Find where the given text appears and provide that cell's center as (x, y) coordinate. 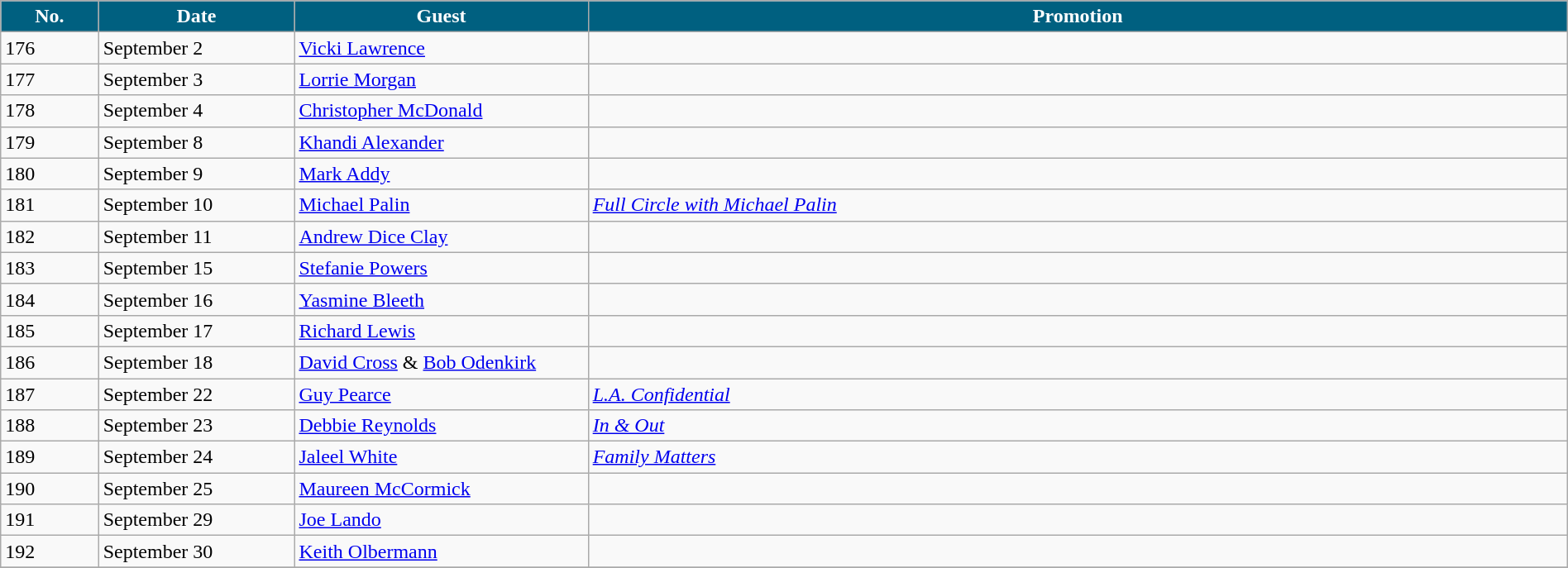
191 (50, 520)
L.A. Confidential (1078, 394)
183 (50, 268)
185 (50, 331)
Michael Palin (442, 205)
September 30 (197, 551)
Date (197, 17)
192 (50, 551)
Promotion (1078, 17)
Guy Pearce (442, 394)
184 (50, 299)
180 (50, 174)
Vicki Lawrence (442, 48)
September 10 (197, 205)
September 18 (197, 362)
Keith Olbermann (442, 551)
September 4 (197, 111)
September 2 (197, 48)
September 24 (197, 457)
Full Circle with Michael Palin (1078, 205)
September 29 (197, 520)
September 9 (197, 174)
September 3 (197, 79)
September 8 (197, 142)
177 (50, 79)
David Cross & Bob Odenkirk (442, 362)
Joe Lando (442, 520)
September 25 (197, 489)
190 (50, 489)
188 (50, 426)
178 (50, 111)
Christopher McDonald (442, 111)
Debbie Reynolds (442, 426)
September 11 (197, 236)
181 (50, 205)
September 23 (197, 426)
Guest (442, 17)
September 15 (197, 268)
No. (50, 17)
Andrew Dice Clay (442, 236)
September 22 (197, 394)
In & Out (1078, 426)
187 (50, 394)
Lorrie Morgan (442, 79)
September 16 (197, 299)
Richard Lewis (442, 331)
182 (50, 236)
Jaleel White (442, 457)
Family Matters (1078, 457)
September 17 (197, 331)
Maureen McCormick (442, 489)
Khandi Alexander (442, 142)
186 (50, 362)
176 (50, 48)
Stefanie Powers (442, 268)
Yasmine Bleeth (442, 299)
189 (50, 457)
Mark Addy (442, 174)
179 (50, 142)
